Scan for the cell matching the given text and deliver its (X, Y) coordinate at center. 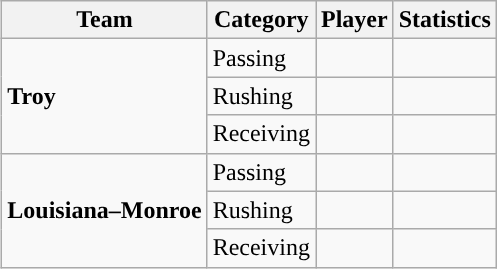
Troy (104, 96)
Louisiana–Monroe (104, 210)
Team (104, 20)
Statistics (444, 20)
Player (355, 20)
Category (261, 20)
